Determine the (X, Y) coordinate at the center of the cell enclosing the given text.  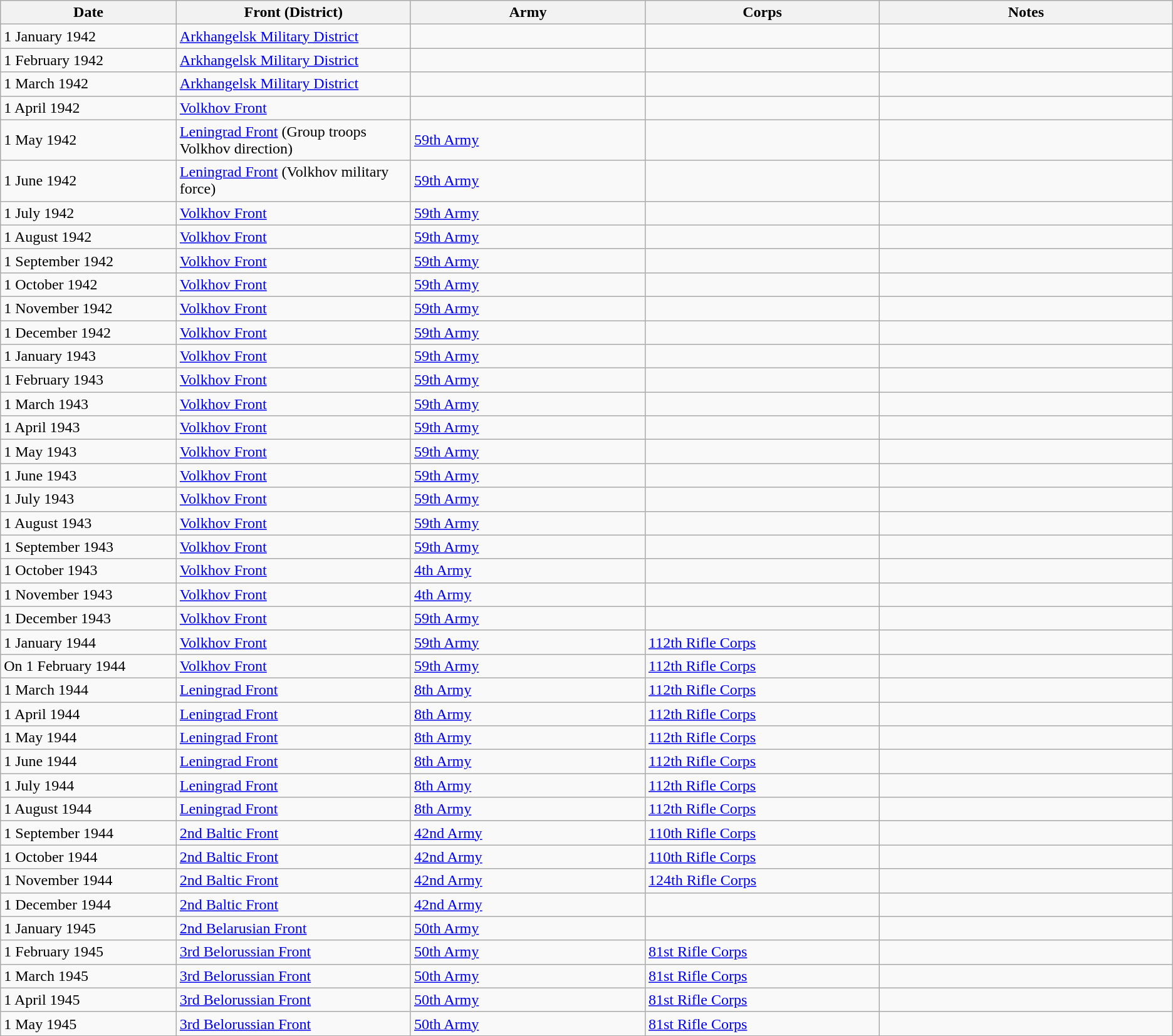
Leningrad Front (Volkhov military force) (293, 180)
1 March 1945 (89, 976)
1 April 1944 (89, 713)
124th Rifle Corps (762, 881)
1 July 1944 (89, 785)
1 March 1942 (89, 84)
1 December 1944 (89, 904)
1 March 1943 (89, 404)
1 April 1945 (89, 1000)
Front (District) (293, 13)
1 July 1942 (89, 213)
1 March 1944 (89, 690)
Army (528, 13)
Date (89, 13)
1 May 1943 (89, 452)
1 February 1942 (89, 60)
1 October 1944 (89, 857)
Leningrad Front (Group troops Volkhov direction) (293, 140)
1 November 1943 (89, 594)
1 May 1942 (89, 140)
1 November 1944 (89, 881)
1 September 1944 (89, 833)
1 April 1943 (89, 428)
1 May 1944 (89, 738)
1 January 1944 (89, 642)
1 September 1942 (89, 261)
1 October 1943 (89, 571)
1 January 1945 (89, 928)
1 August 1942 (89, 237)
1 January 1943 (89, 356)
1 August 1944 (89, 809)
1 June 1943 (89, 475)
1 April 1942 (89, 108)
Corps (762, 13)
1 June 1942 (89, 180)
1 September 1943 (89, 547)
On 1 February 1944 (89, 666)
1 December 1943 (89, 618)
1 October 1942 (89, 284)
1 February 1945 (89, 952)
Notes (1026, 13)
1 June 1944 (89, 762)
1 May 1945 (89, 1023)
1 July 1943 (89, 499)
1 January 1942 (89, 36)
1 February 1943 (89, 380)
1 December 1942 (89, 333)
2nd Belarusian Front (293, 928)
1 November 1942 (89, 308)
1 August 1943 (89, 523)
